For the text-containing cell, return its midpoint in (x, y) coordinate format. 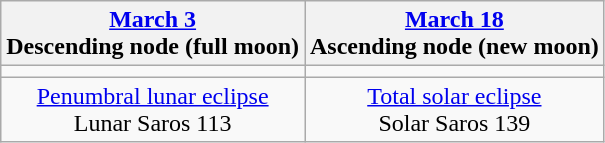
March 18Ascending node (new moon) (454, 34)
March 3Descending node (full moon) (153, 34)
Total solar eclipseSolar Saros 139 (454, 110)
Penumbral lunar eclipseLunar Saros 113 (153, 110)
